Search for the cell housing the specified text and yield its [X, Y] center coordinate. 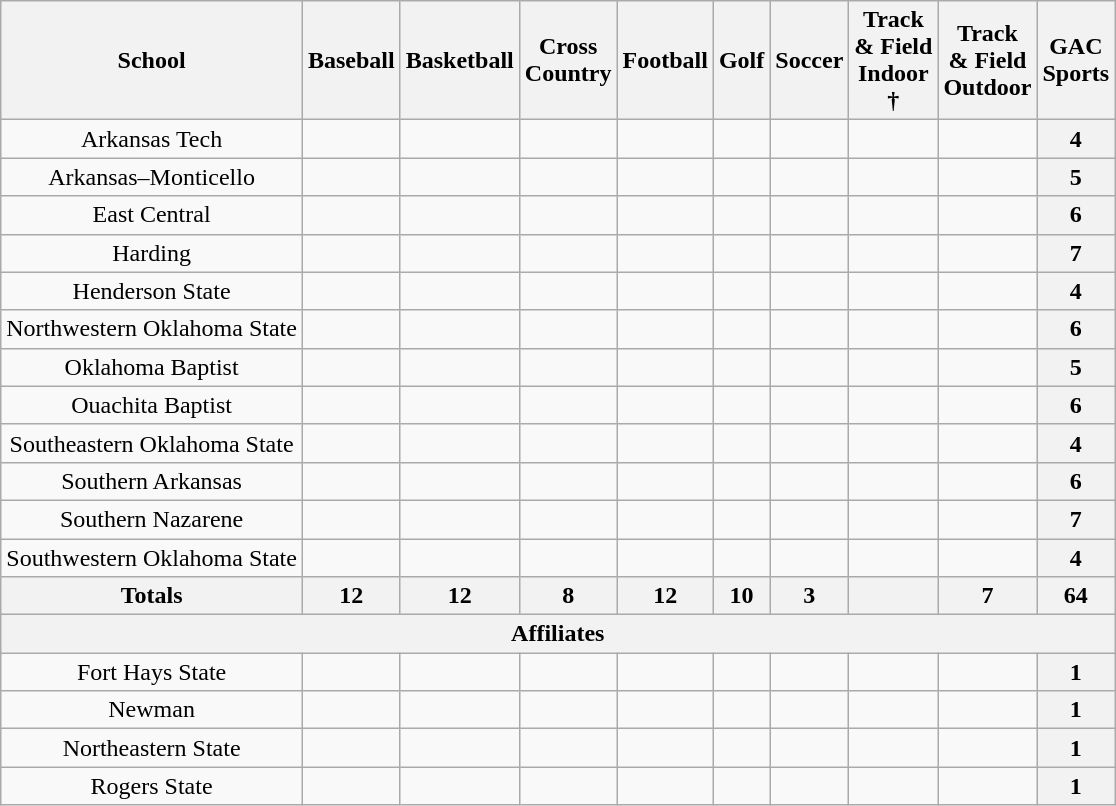
Track& FieldOutdoor [988, 60]
Soccer [810, 60]
School [152, 60]
10 [741, 596]
3 [810, 596]
Henderson State [152, 291]
Basketball [460, 60]
Fort Hays State [152, 672]
Southeastern Oklahoma State [152, 443]
Southwestern Oklahoma State [152, 557]
GACSports [1076, 60]
64 [1076, 596]
Harding [152, 253]
Southern Arkansas [152, 481]
Totals [152, 596]
Ouachita Baptist [152, 405]
Northeastern State [152, 748]
Rogers State [152, 786]
Affiliates [558, 634]
Football [665, 60]
Newman [152, 710]
East Central [152, 215]
Golf [741, 60]
8 [568, 596]
Baseball [351, 60]
Oklahoma Baptist [152, 367]
Arkansas–Monticello [152, 177]
Track& FieldIndoor† [894, 60]
Arkansas Tech [152, 139]
Southern Nazarene [152, 519]
Northwestern Oklahoma State [152, 329]
CrossCountry [568, 60]
